Find where the given text appears and provide that cell's center as (X, Y) coordinate. 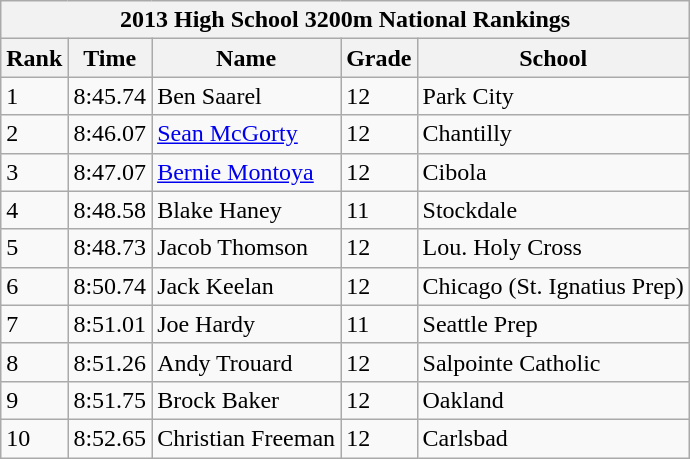
Sean McGorty (246, 134)
1 (34, 96)
Time (110, 58)
School (553, 58)
Jack Keelan (246, 286)
8:51.26 (110, 362)
Carlsbad (553, 438)
8 (34, 362)
7 (34, 324)
8:47.07 (110, 172)
8:50.74 (110, 286)
Lou. Holy Cross (553, 248)
Salpointe Catholic (553, 362)
Rank (34, 58)
Oakland (553, 400)
Brock Baker (246, 400)
Seattle Prep (553, 324)
Ben Saarel (246, 96)
8:48.58 (110, 210)
8:48.73 (110, 248)
4 (34, 210)
8:52.65 (110, 438)
8:46.07 (110, 134)
Name (246, 58)
Bernie Montoya (246, 172)
6 (34, 286)
Park City (553, 96)
Grade (379, 58)
Joe Hardy (246, 324)
Jacob Thomson (246, 248)
9 (34, 400)
2 (34, 134)
5 (34, 248)
3 (34, 172)
Christian Freeman (246, 438)
Andy Trouard (246, 362)
Cibola (553, 172)
Chicago (St. Ignatius Prep) (553, 286)
Chantilly (553, 134)
2013 High School 3200m National Rankings (346, 20)
10 (34, 438)
Stockdale (553, 210)
8:45.74 (110, 96)
8:51.75 (110, 400)
8:51.01 (110, 324)
Blake Haney (246, 210)
